Output the [X, Y] coordinate of the center of the cell containing the given text.  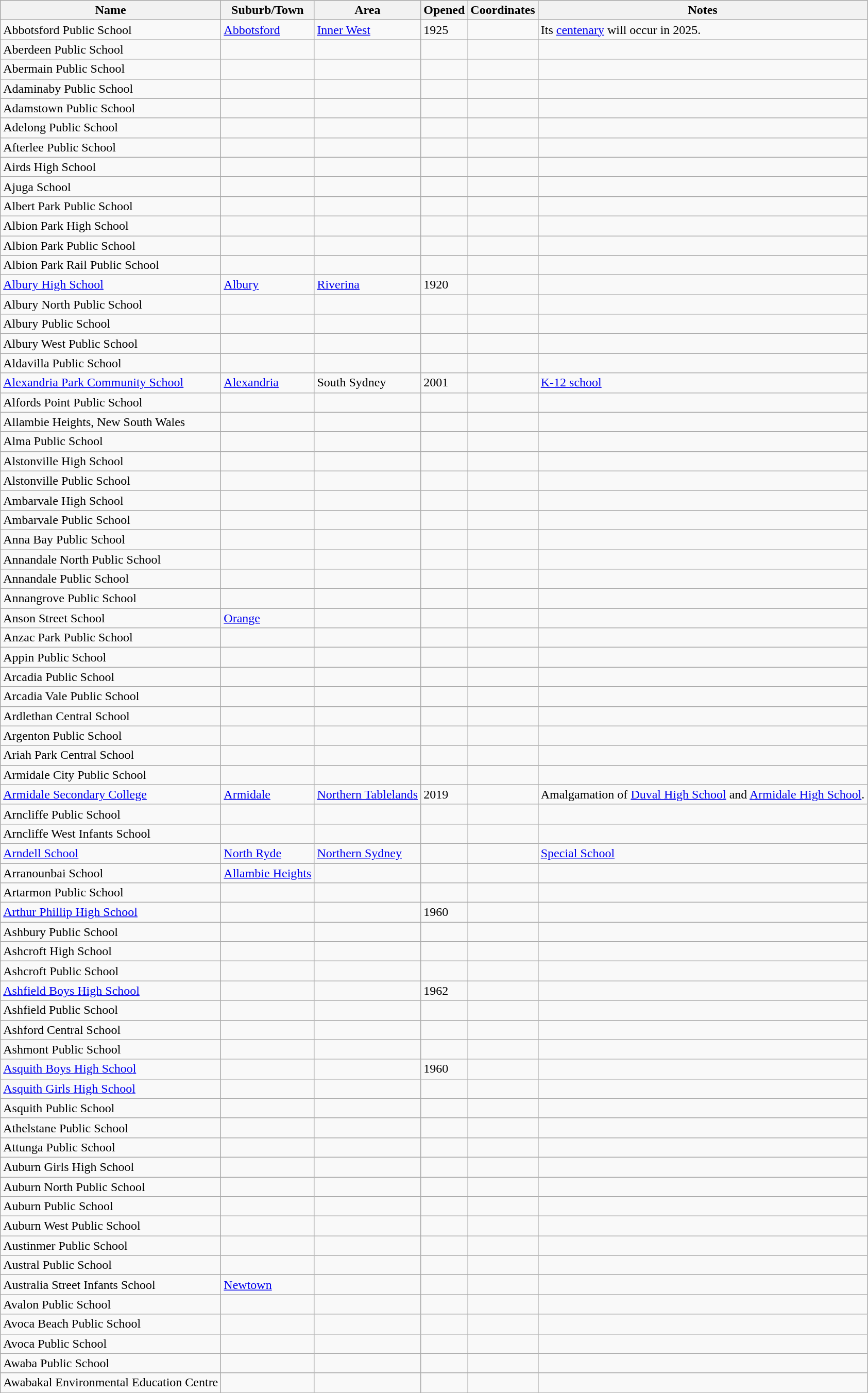
Northern Tablelands [368, 794]
2019 [444, 794]
Coordinates [503, 10]
Its centenary will occur in 2025. [703, 30]
Ashcroft Public School [111, 971]
Asquith Girls High School [111, 1089]
Asquith Public School [111, 1108]
Albury [268, 285]
Arranounbai School [111, 873]
Arcadia Vale Public School [111, 696]
Ashfield Public School [111, 1010]
1962 [444, 991]
Auburn Girls High School [111, 1167]
Armidale City Public School [111, 775]
Annangrove Public School [111, 599]
Ambarvale Public School [111, 520]
Athelstane Public School [111, 1128]
Alstonville High School [111, 461]
Aldavilla Public School [111, 363]
Albury North Public School [111, 304]
Riverina [368, 285]
Argenton Public School [111, 736]
Awaba Public School [111, 1363]
Arncliffe Public School [111, 814]
Ambarvale High School [111, 500]
Armidale [268, 794]
1925 [444, 30]
Ariah Park Central School [111, 755]
Alexandria Park Community School [111, 383]
Adaminaby Public School [111, 89]
Newtown [268, 1285]
Abbotsford Public School [111, 30]
Ashbury Public School [111, 932]
Albert Park Public School [111, 206]
Anna Bay Public School [111, 539]
Alfords Point Public School [111, 402]
Annandale Public School [111, 579]
Alma Public School [111, 441]
Asquith Boys High School [111, 1069]
Aberdeen Public School [111, 49]
Annandale North Public School [111, 559]
Anzac Park Public School [111, 638]
K-12 school [703, 383]
Auburn North Public School [111, 1186]
Ashmont Public School [111, 1049]
Awabakal Environmental Education Centre [111, 1383]
Attunga Public School [111, 1147]
2001 [444, 383]
Notes [703, 10]
Avoca Public School [111, 1344]
Suburb/Town [268, 10]
Inner West [368, 30]
Auburn West Public School [111, 1226]
Armidale Secondary College [111, 794]
Anson Street School [111, 618]
Airds High School [111, 167]
Name [111, 10]
Afterlee Public School [111, 147]
Albion Park Public School [111, 246]
Special School [703, 853]
Albury West Public School [111, 344]
Opened [444, 10]
Abermain Public School [111, 69]
Austral Public School [111, 1265]
Ashfield Boys High School [111, 991]
Arndell School [111, 853]
Adelong Public School [111, 128]
Arcadia Public School [111, 677]
Allambie Heights [268, 873]
Ardlethan Central School [111, 716]
Appin Public School [111, 657]
Amalgamation of Duval High School and Armidale High School. [703, 794]
1920 [444, 285]
Artarmon Public School [111, 893]
Ashcroft High School [111, 952]
Australia Street Infants School [111, 1285]
Avoca Beach Public School [111, 1324]
Alexandria [268, 383]
Avalon Public School [111, 1304]
Albion Park Rail Public School [111, 265]
Arncliffe West Infants School [111, 834]
Auburn Public School [111, 1207]
Albury Public School [111, 324]
Ajuga School [111, 186]
Adamstown Public School [111, 108]
Arthur Phillip High School [111, 912]
Austinmer Public School [111, 1246]
Orange [268, 618]
Alstonville Public School [111, 481]
Albion Park High School [111, 226]
North Ryde [268, 853]
Allambie Heights, New South Wales [111, 422]
Area [368, 10]
Albury High School [111, 285]
Ashford Central School [111, 1030]
Northern Sydney [368, 853]
Abbotsford [268, 30]
South Sydney [368, 383]
